From the cell containing the given text, extract its center point as (x, y) coordinate. 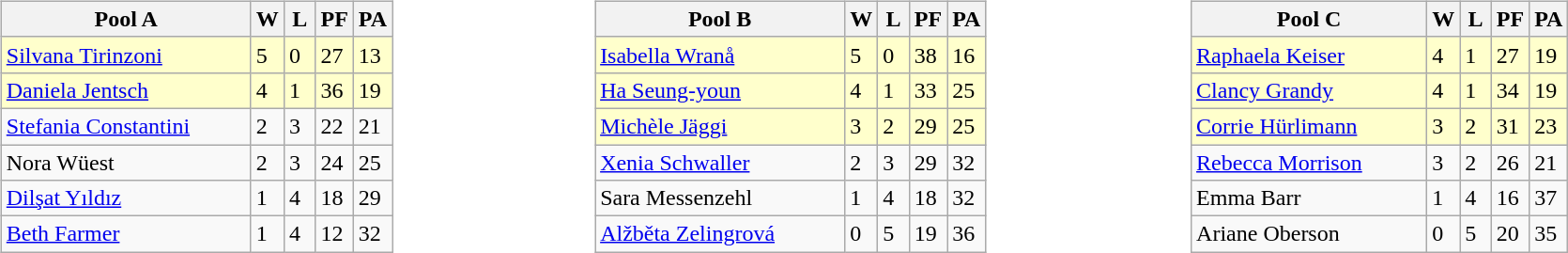
Xenia Schwaller (720, 163)
35 (1549, 234)
Isabella Wranå (720, 55)
23 (1549, 126)
37 (1549, 198)
31 (1510, 126)
Pool B (720, 19)
Pool A (126, 19)
24 (334, 163)
Alžběta Zelingrová (720, 234)
Dilşat Yıldız (126, 198)
Rebecca Morrison (1309, 163)
33 (928, 90)
Michèle Jäggi (720, 126)
12 (334, 234)
Stefania Constantini (126, 126)
Beth Farmer (126, 234)
Pool C (1309, 19)
34 (1510, 90)
Sara Messenzehl (720, 198)
22 (334, 126)
20 (1510, 234)
Daniela Jentsch (126, 90)
Silvana Tirinzoni (126, 55)
Emma Barr (1309, 198)
Nora Wüest (126, 163)
13 (372, 55)
Raphaela Keiser (1309, 55)
Ariane Oberson (1309, 234)
Clancy Grandy (1309, 90)
26 (1510, 163)
38 (928, 55)
Corrie Hürlimann (1309, 126)
Ha Seung-youn (720, 90)
